Capture the cell that displays the provided text and extract its (X, Y) central coordinate. 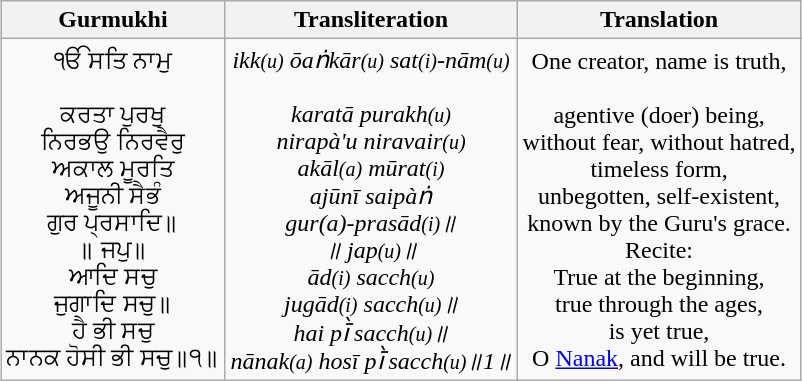
ੴ ਸਤਿ ਨਾਮੁਕਰਤਾ ਪੁਰਖੁ ਨਿਰਭਉ ਨਿਰਵੈਰੁ ਅਕਾਲ ਮੂਰਤਿ ਅਜੂਨੀ ਸੈਭੰ ਗੁਰ ਪ੍ਰਸਾਦਿ॥॥ ਜਪੁ॥ਆਦਿ ਸਚੁ ਜੁਗਾਦਿ ਸਚੁ॥ ਹੈ ਭੀ ਸਚੁ ਨਾਨਕ ਹੋਸੀ ਭੀ ਸਚੁ॥੧॥ (113, 210)
Transliteration (371, 20)
Translation (659, 20)
Gurmukhi (113, 20)
